For the text-containing cell, return its midpoint in [x, y] coordinate format. 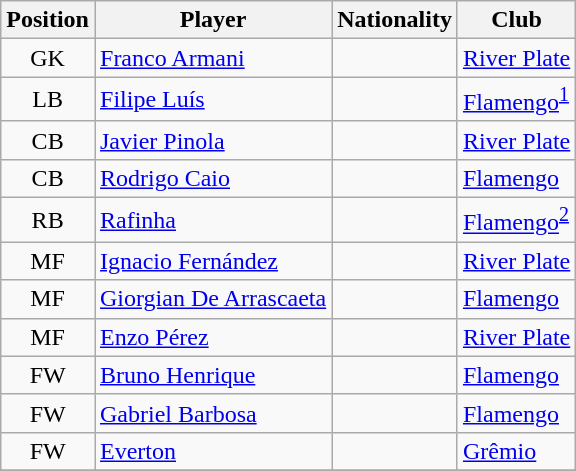
GK [48, 58]
Bruno Henrique [212, 375]
Gabriel Barbosa [212, 413]
LB [48, 100]
Enzo Pérez [212, 337]
Club [516, 20]
Grêmio [516, 451]
Ignacio Fernández [212, 261]
Nationality [395, 20]
Flamengo2 [516, 220]
Rafinha [212, 220]
Rodrigo Caio [212, 178]
Javier Pinola [212, 140]
Player [212, 20]
Flamengo1 [516, 100]
Filipe Luís [212, 100]
RB [48, 220]
Franco Armani [212, 58]
Everton [212, 451]
Position [48, 20]
Giorgian De Arrascaeta [212, 299]
